For the text-containing cell, return its midpoint in (x, y) coordinate format. 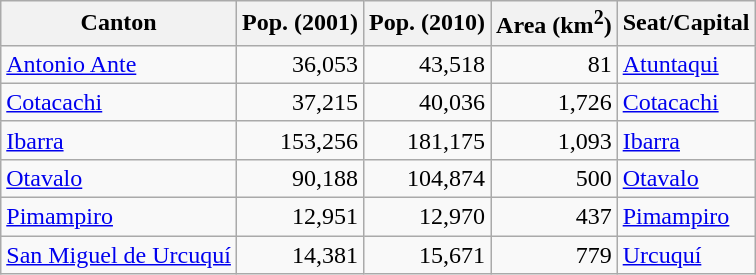
779 (554, 255)
San Miguel de Urcuquí (119, 255)
36,053 (300, 64)
15,671 (426, 255)
104,874 (426, 178)
90,188 (300, 178)
12,970 (426, 217)
43,518 (426, 64)
Canton (119, 24)
1,093 (554, 140)
1,726 (554, 102)
437 (554, 217)
Atuntaqui (686, 64)
153,256 (300, 140)
181,175 (426, 140)
37,215 (300, 102)
12,951 (300, 217)
40,036 (426, 102)
Antonio Ante (119, 64)
Pop. (2010) (426, 24)
14,381 (300, 255)
Urcuquí (686, 255)
Seat/Capital (686, 24)
500 (554, 178)
Area (km2) (554, 24)
Pop. (2001) (300, 24)
81 (554, 64)
